Find where the given text appears and provide that cell's center as (x, y) coordinate. 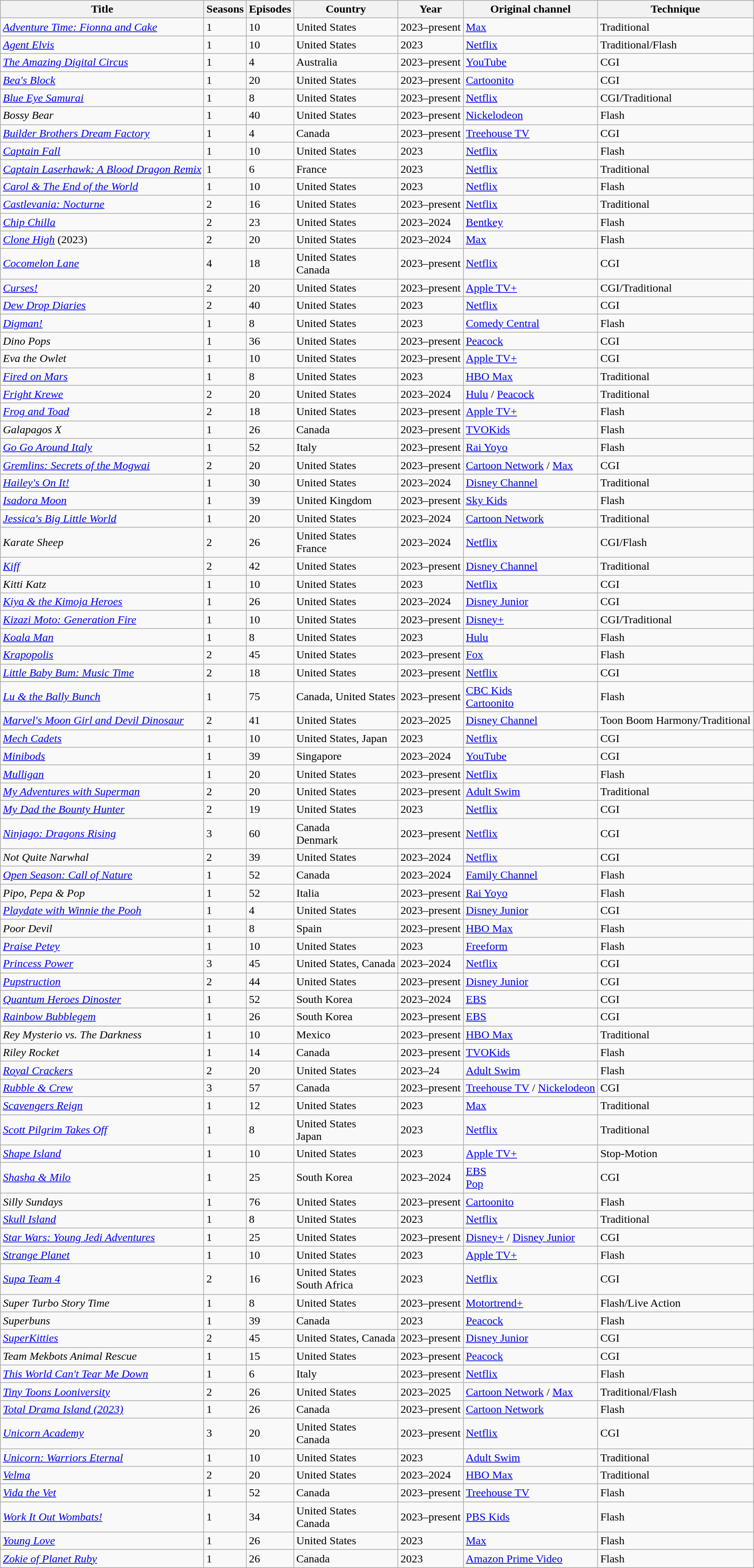
Spain (346, 928)
Royal Crackers (102, 1070)
Adventure Time: Fionna and Cake (102, 27)
Superbuns (102, 1321)
Family Channel (531, 875)
Rubble & Crew (102, 1088)
Nickelodeon (531, 116)
Bentkey (531, 222)
Fright Krewe (102, 394)
Tiny Toons Looniversity (102, 1391)
Hulu / Peacock (531, 394)
Strange Planet (102, 1255)
Poor Devil (102, 928)
34 (270, 1517)
19 (270, 809)
Unicorn: Warriors Eternal (102, 1458)
Hailey's On It! (102, 483)
Marvel's Moon Girl and Devil Dinosaur (102, 721)
United StatesJapan (346, 1129)
Italia (346, 893)
CGI/Flash (675, 542)
60 (270, 833)
Scott Pilgrim Takes Off (102, 1129)
Work It Out Wombats! (102, 1517)
Digman! (102, 323)
Technique (675, 9)
Comedy Central (531, 323)
Gremlins: Secrets of the Mogwai (102, 465)
Mulligan (102, 774)
Original channel (531, 9)
Castlevania: Nocturne (102, 204)
Hulu (531, 637)
The Amazing Digital Circus (102, 62)
Karate Sheep (102, 542)
36 (270, 341)
Australia (346, 62)
Mech Cadets (102, 738)
23 (270, 222)
CBC KidsCartoonito (531, 697)
Not Quite Narwhal (102, 858)
Team Mekbots Animal Rescue (102, 1356)
Vida the Vet (102, 1493)
Agent Elvis (102, 45)
Year (430, 9)
Total Drama Island (2023) (102, 1409)
Zokie of Planet Ruby (102, 1559)
Quantum Heroes Dinoster (102, 999)
Star Wars: Young Jedi Adventures (102, 1237)
Young Love (102, 1541)
My Adventures with Superman (102, 791)
Title (102, 9)
Praise Petey (102, 946)
Kitti Katz (102, 584)
My Dad the Bounty Hunter (102, 809)
Krapopolis (102, 655)
Fox (531, 655)
Blue Eye Samurai (102, 98)
Velma (102, 1475)
United Kingdom (346, 500)
Rey Mysterio vs. The Darkness (102, 1035)
Cocomelon Lane (102, 264)
Captain Laserhawk: A Blood Dragon Remix (102, 169)
Bea's Block (102, 80)
United States, Japan (346, 738)
Kiff (102, 566)
CanadaDenmark (346, 833)
United StatesFrance (346, 542)
Scavengers Reign (102, 1105)
Seasons (225, 9)
Singapore (346, 756)
Fired on Mars (102, 376)
Amazon Prime Video (531, 1559)
Flash/Live Action (675, 1303)
Carol & The End of the World (102, 186)
Shape Island (102, 1154)
Koala Man (102, 637)
Jessica's Big Little World (102, 518)
Princess Power (102, 964)
Treehouse TV / Nickelodeon (531, 1088)
Clone High (2023) (102, 240)
This World Can't Tear Me Down (102, 1374)
Skull Island (102, 1220)
Stop-Motion (675, 1154)
Disney+ / Disney Junior (531, 1237)
SuperKitties (102, 1338)
United StatesSouth Africa (346, 1279)
France (346, 169)
15 (270, 1356)
EBSPop (531, 1178)
Supa Team 4 (102, 1279)
2023–24 (430, 1070)
Dew Drop Diaries (102, 306)
Bossy Bear (102, 116)
Frog and Toad (102, 412)
Open Season: Call of Nature (102, 875)
Ninjago: Dragons Rising (102, 833)
12 (270, 1105)
Motortrend+ (531, 1303)
14 (270, 1052)
Minibods (102, 756)
Playdate with Winnie the Pooh (102, 911)
Riley Rocket (102, 1052)
76 (270, 1202)
44 (270, 982)
57 (270, 1088)
Unicorn Academy (102, 1433)
Rainbow Bubblegem (102, 1017)
41 (270, 721)
Disney+ (531, 620)
Freeform (531, 946)
Episodes (270, 9)
United States Canada (346, 1517)
Toon Boom Harmony/Traditional (675, 721)
Kizazi Moto: Generation Fire (102, 620)
Dino Pops (102, 341)
Captain Fall (102, 151)
Pupstruction (102, 982)
30 (270, 483)
Sky Kids (531, 500)
Kiya & the Kimoja Heroes (102, 602)
75 (270, 697)
Country (346, 9)
Lu & the Bally Bunch (102, 697)
Pipo, Pepa & Pop (102, 893)
Curses! (102, 288)
Isadora Moon (102, 500)
Shasha & Milo (102, 1178)
Builder Brothers Dream Factory (102, 133)
Super Turbo Story Time (102, 1303)
Chip Chilla (102, 222)
42 (270, 566)
Little Baby Bum: Music Time (102, 673)
Go Go Around Italy (102, 447)
Canada, United States (346, 697)
Galapagos X (102, 429)
PBS Kids (531, 1517)
Silly Sundays (102, 1202)
Mexico (346, 1035)
Eva the Owlet (102, 359)
